Provide the (x, y) coordinate of the cell's center where the given text is located.  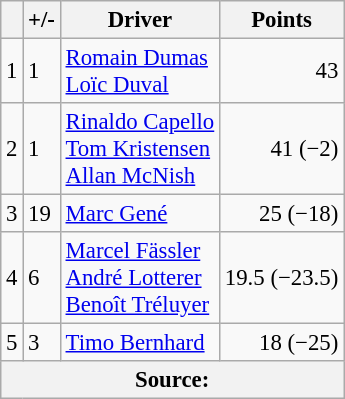
5 (12, 343)
+/- (42, 20)
25 (−18) (282, 214)
6 (42, 278)
4 (12, 278)
Romain Dumas Loïc Duval (140, 72)
Driver (140, 20)
Timo Bernhard (140, 343)
18 (−25) (282, 343)
19.5 (−23.5) (282, 278)
Marc Gené (140, 214)
Points (282, 20)
19 (42, 214)
Rinaldo Capello Tom Kristensen Allan McNish (140, 149)
41 (−2) (282, 149)
Marcel Fässler André Lotterer Benoît Tréluyer (140, 278)
43 (282, 72)
2 (12, 149)
